Extract the [X, Y] coordinate from the center of the cell holding the provided text.  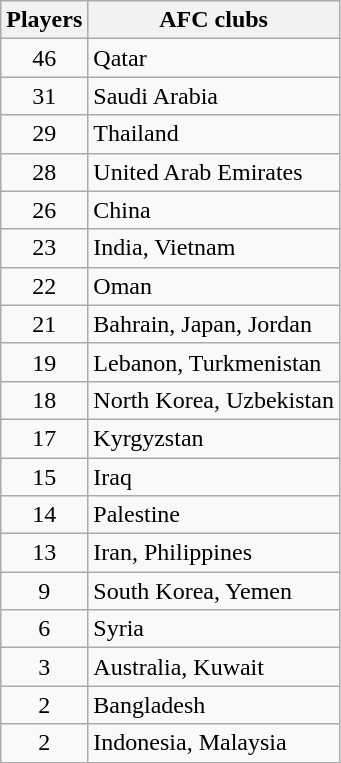
Qatar [214, 58]
Kyrgyzstan [214, 438]
17 [44, 438]
Iraq [214, 477]
31 [44, 96]
28 [44, 172]
26 [44, 210]
6 [44, 629]
Australia, Kuwait [214, 667]
Oman [214, 286]
21 [44, 324]
Iran, Philippines [214, 553]
13 [44, 553]
Indonesia, Malaysia [214, 743]
Palestine [214, 515]
9 [44, 591]
Lebanon, Turkmenistan [214, 362]
AFC clubs [214, 20]
46 [44, 58]
3 [44, 667]
18 [44, 400]
Saudi Arabia [214, 96]
South Korea, Yemen [214, 591]
Bangladesh [214, 705]
Thailand [214, 134]
Bahrain, Japan, Jordan [214, 324]
China [214, 210]
North Korea, Uzbekistan [214, 400]
15 [44, 477]
23 [44, 248]
United Arab Emirates [214, 172]
14 [44, 515]
22 [44, 286]
India, Vietnam [214, 248]
Syria [214, 629]
29 [44, 134]
Players [44, 20]
19 [44, 362]
